Output the (X, Y) coordinate of the center of the cell containing the given text.  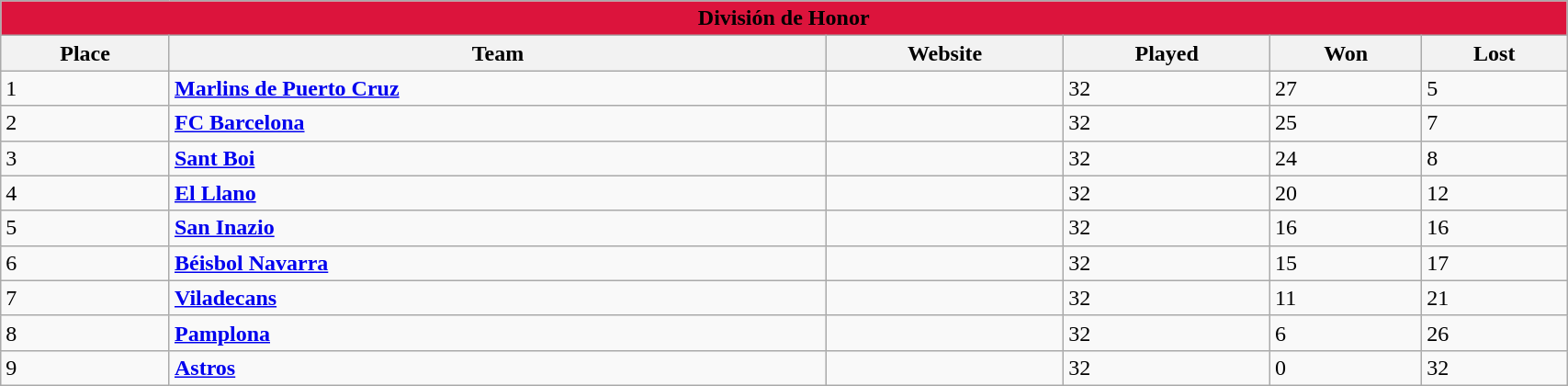
17 (1495, 263)
2 (85, 123)
27 (1347, 88)
24 (1347, 158)
Team (498, 53)
Béisbol Navarra (498, 263)
25 (1347, 123)
Played (1167, 53)
1 (85, 88)
Place (85, 53)
21 (1495, 298)
Viladecans (498, 298)
11 (1347, 298)
Sant Boi (498, 158)
26 (1495, 333)
Won (1347, 53)
20 (1347, 193)
Pamplona (498, 333)
Website (944, 53)
FC Barcelona (498, 123)
12 (1495, 193)
4 (85, 193)
San Inazio (498, 228)
9 (85, 368)
El Llano (498, 193)
3 (85, 158)
Marlins de Puerto Cruz (498, 88)
Astros (498, 368)
15 (1347, 263)
División de Honor (784, 18)
0 (1347, 368)
Lost (1495, 53)
